Capture the cell that displays the provided text and extract its (x, y) central coordinate. 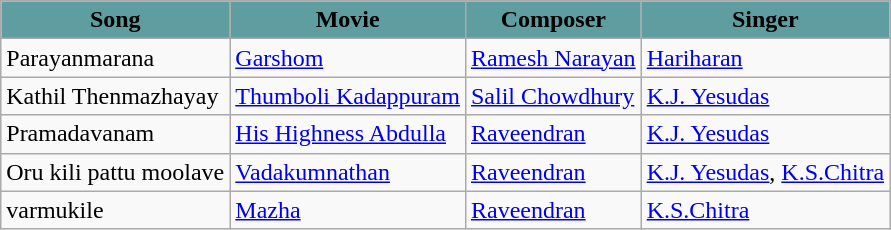
K.J. Yesudas, K.S.Chitra (765, 172)
Thumboli Kadappuram (348, 96)
Salil Chowdhury (553, 96)
His Highness Abdulla (348, 134)
Parayanmarana (116, 58)
Movie (348, 20)
Composer (553, 20)
Mazha (348, 210)
Garshom (348, 58)
Song (116, 20)
Oru kili pattu moolave (116, 172)
varmukile (116, 210)
Pramadavanam (116, 134)
Hariharan (765, 58)
Kathil Thenmazhayay (116, 96)
Singer (765, 20)
Vadakumnathan (348, 172)
Ramesh Narayan (553, 58)
K.S.Chitra (765, 210)
